Detect which cell encompasses the target text, then output its [x, y] center coordinate. 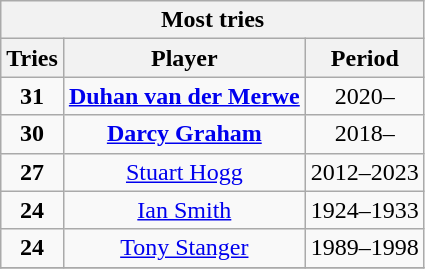
30 [32, 134]
Period [364, 58]
Darcy Graham [184, 134]
2012–2023 [364, 172]
Ian Smith [184, 210]
Tries [32, 58]
Most tries [213, 20]
Stuart Hogg [184, 172]
31 [32, 96]
1989–1998 [364, 248]
2018– [364, 134]
1924–1933 [364, 210]
Player [184, 58]
27 [32, 172]
Tony Stanger [184, 248]
2020– [364, 96]
Duhan van der Merwe [184, 96]
